Find where the given text appears and provide that cell's center as (X, Y) coordinate. 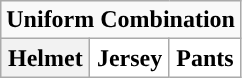
Jersey (130, 58)
Pants (204, 58)
Helmet (46, 58)
Uniform Combination (121, 20)
